From the cell containing the given text, extract its center point as [x, y] coordinate. 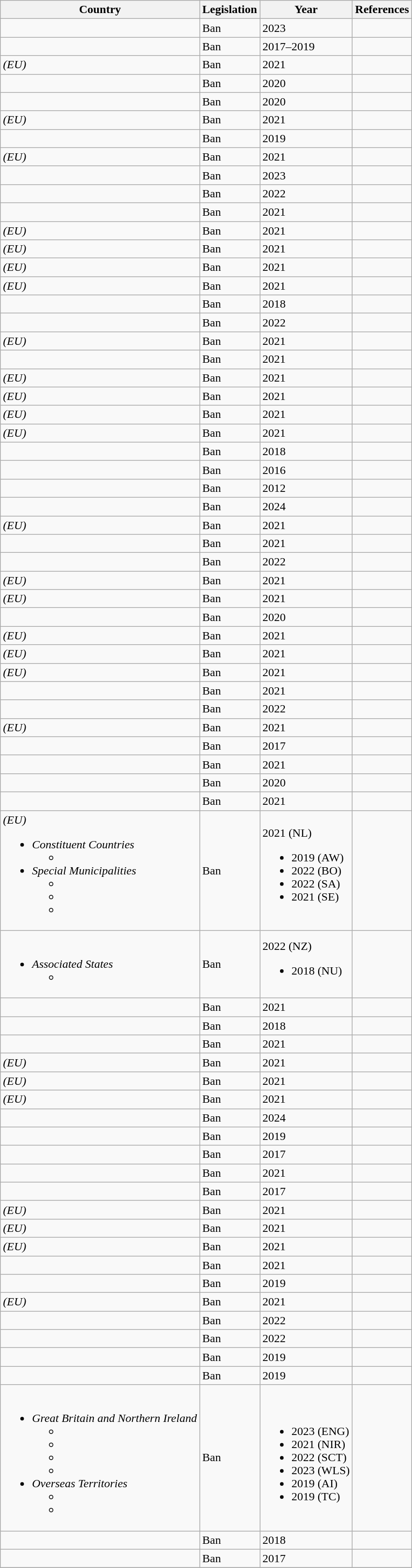
Year [306, 10]
2021 (NL)2019 (AW)2022 (BO)2022 (SA)2021 (SE) [306, 871]
Legislation [230, 10]
Associated States [100, 964]
2012 [306, 488]
2023 (ENG)2021 (NIR)2022 (SCT)2023 (WLS)2019 (AI)2019 (TC) [306, 1458]
2022 (NZ)2018 (NU) [306, 964]
2017–2019 [306, 46]
References [382, 10]
Country [100, 10]
Great Britain and Northern IrelandOverseas Territories [100, 1458]
2016 [306, 470]
(EU)Constituent CountriesSpecial Municipalities [100, 871]
